Return (x, y) of the center of cell containing provided text 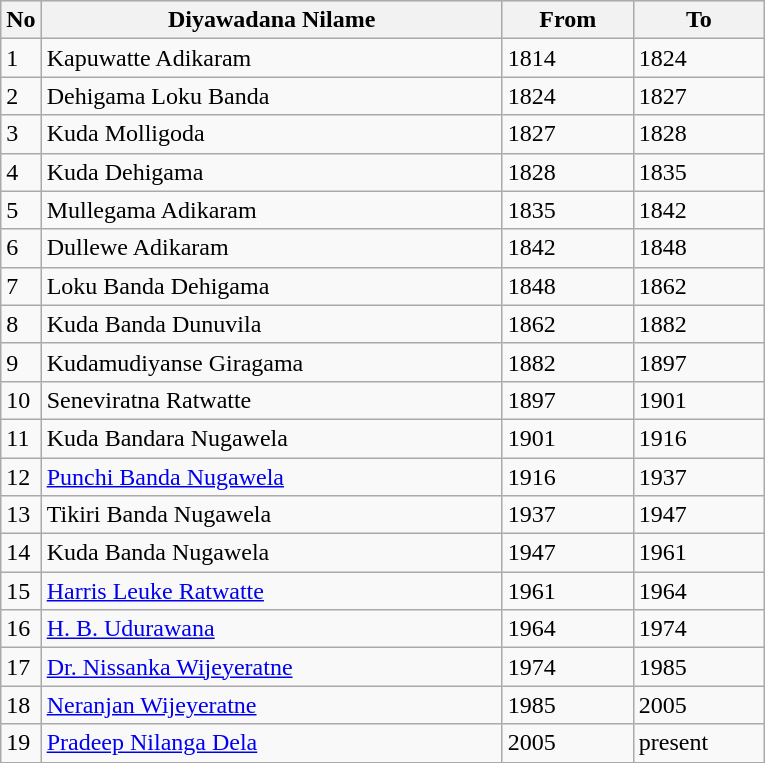
To (698, 20)
Kuda Molligoda (272, 134)
17 (21, 667)
Dehigama Loku Banda (272, 96)
4 (21, 172)
9 (21, 362)
16 (21, 629)
19 (21, 743)
2 (21, 96)
Kapuwatte Adikaram (272, 58)
7 (21, 286)
Kuda Banda Nugawela (272, 553)
Neranjan Wijeyeratne (272, 705)
11 (21, 438)
H. B. Udurawana (272, 629)
Pradeep Nilanga Dela (272, 743)
10 (21, 400)
Diyawadana Nilame (272, 20)
Seneviratna Ratwatte (272, 400)
From (568, 20)
Kuda Banda Dunuvila (272, 324)
Tikiri Banda Nugawela (272, 515)
5 (21, 210)
1 (21, 58)
8 (21, 324)
18 (21, 705)
3 (21, 134)
Dr. Nissanka Wijeyeratne (272, 667)
Dullewe Adikaram (272, 248)
14 (21, 553)
13 (21, 515)
Kuda Bandara Nugawela (272, 438)
12 (21, 477)
Loku Banda Dehigama (272, 286)
15 (21, 591)
1814 (568, 58)
6 (21, 248)
Punchi Banda Nugawela (272, 477)
Kuda Dehigama (272, 172)
Kudamudiyanse Giragama (272, 362)
present (698, 743)
Harris Leuke Ratwatte (272, 591)
No (21, 20)
Mullegama Adikaram (272, 210)
